For the text-containing cell, return its midpoint in (x, y) coordinate format. 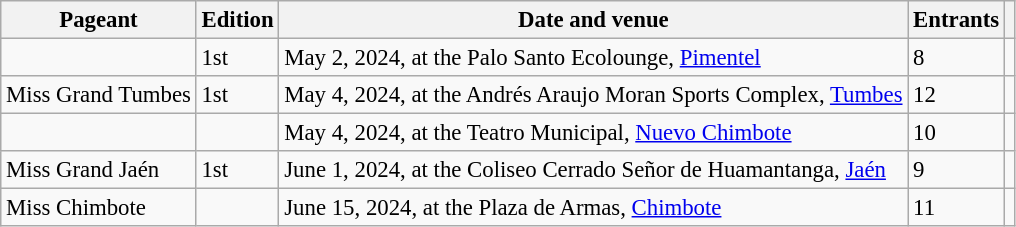
11 (956, 208)
May 4, 2024, at the Teatro Municipal, Nuevo Chimbote (594, 133)
June 15, 2024, at the Plaza de Armas, Chimbote (594, 208)
Miss Grand Tumbes (98, 95)
8 (956, 58)
May 2, 2024, at the Palo Santo Ecolounge, Pimentel (594, 58)
10 (956, 133)
Entrants (956, 20)
9 (956, 170)
Date and venue (594, 20)
12 (956, 95)
Miss Grand Jaén (98, 170)
Miss Chimbote (98, 208)
Pageant (98, 20)
June 1, 2024, at the Coliseo Cerrado Señor de Huamantanga, Jaén (594, 170)
Edition (238, 20)
May 4, 2024, at the Andrés Araujo Moran Sports Complex, Tumbes (594, 95)
